Capture the cell that displays the provided text and extract its (x, y) central coordinate. 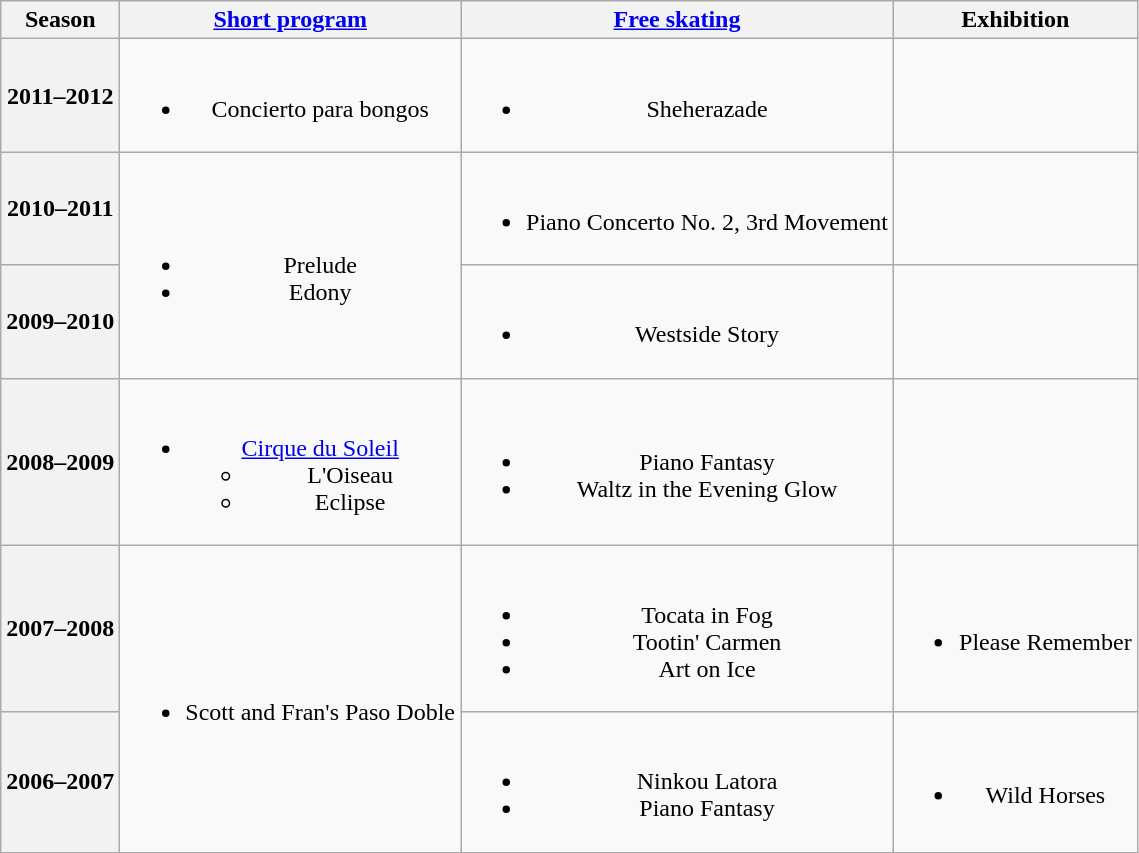
2011–2012 (60, 96)
Sheherazade (678, 96)
Piano Concerto No. 2, 3rd Movement (678, 208)
Westside Story (678, 322)
Short program (290, 20)
2010–2011 (60, 208)
Piano Fantasy Waltz in the Evening Glow (678, 462)
Exhibition (1016, 20)
Tocata in Fog Tootin' Carmen Art on Ice (678, 628)
Prelude Edony (290, 265)
2007–2008 (60, 628)
2006–2007 (60, 782)
Cirque du Soleil L'OiseauEclipse (290, 462)
2008–2009 (60, 462)
Concierto para bongos (290, 96)
2009–2010 (60, 322)
Wild Horses (1016, 782)
Free skating (678, 20)
Scott and Fran's Paso Doble (290, 698)
Season (60, 20)
Ninkou Latora Piano Fantasy (678, 782)
Please Remember (1016, 628)
